For the text-containing cell, return its midpoint in (X, Y) coordinate format. 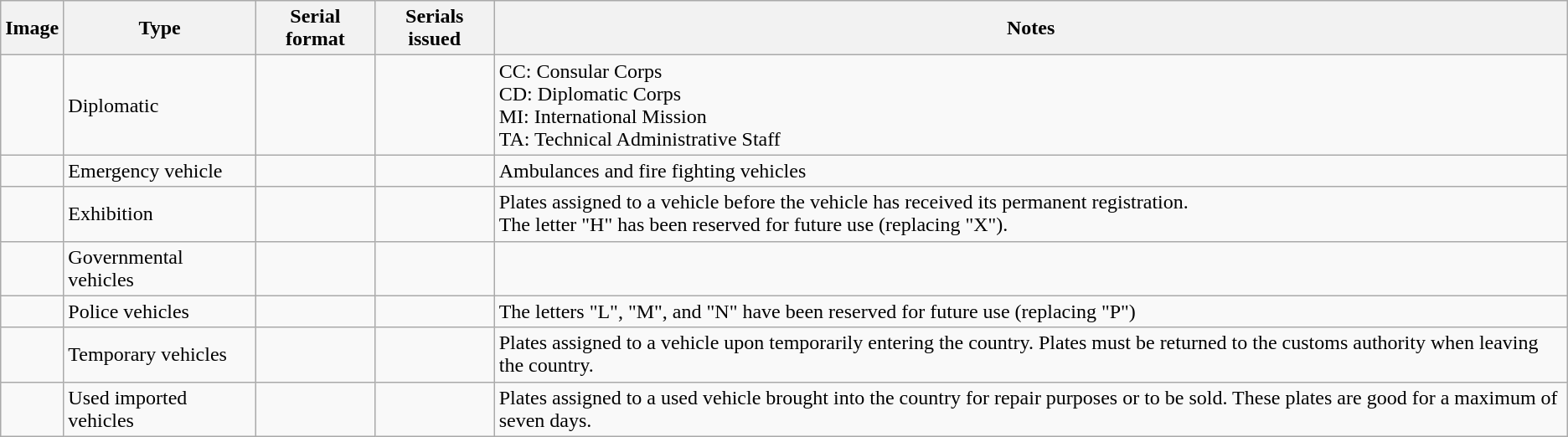
CC: Consular CorpsCD: Diplomatic CorpsMI: International MissionTA: Technical Administrative Staff (1030, 105)
Plates assigned to a vehicle upon temporarily entering the country. Plates must be returned to the customs authority when leaving the country. (1030, 355)
Used imported vehicles (160, 409)
Temporary vehicles (160, 355)
Emergency vehicle (160, 171)
Police vehicles (160, 311)
Exhibition (160, 214)
Ambulances and fire fighting vehicles (1030, 171)
Diplomatic (160, 105)
Plates assigned to a used vehicle brought into the country for repair purposes or to be sold. These plates are good for a maximum of seven days. (1030, 409)
Governmental vehicles (160, 268)
Notes (1030, 28)
Type (160, 28)
Serials issued (434, 28)
Serial format (315, 28)
The letters "L", "M", and "N" have been reserved for future use (replacing "P") (1030, 311)
Image (32, 28)
